Extract the (X, Y) coordinate from the center of the cell holding the provided text.  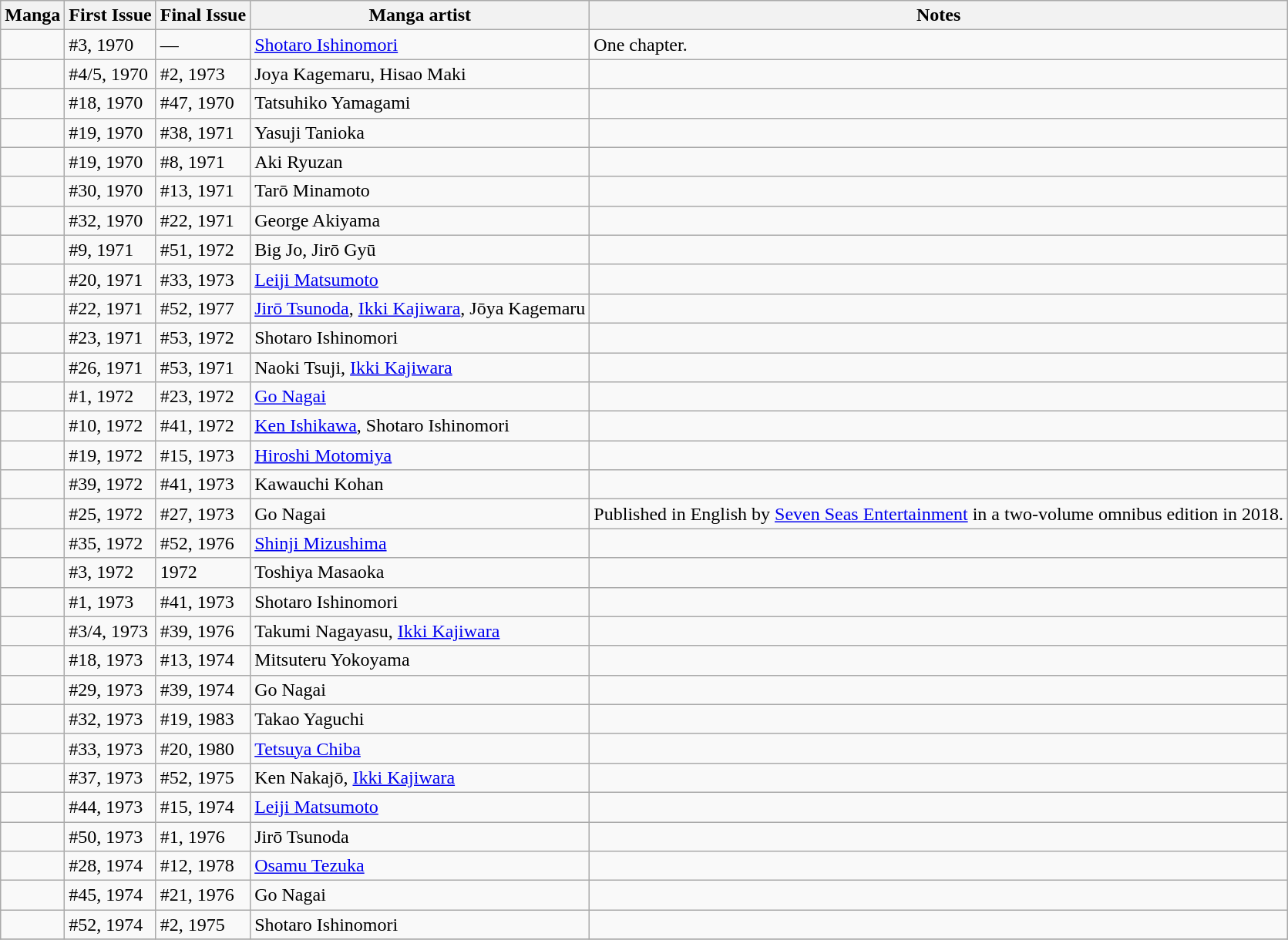
#8, 1971 (203, 162)
#53, 1971 (203, 368)
#52, 1974 (110, 925)
Notes (939, 15)
Final Issue (203, 15)
#2, 1973 (203, 74)
#19, 1983 (203, 719)
Tetsuya Chiba (420, 748)
#3, 1970 (110, 45)
Ken Ishikawa, Shotaro Ishinomori (420, 426)
Osamu Tezuka (420, 866)
#52, 1977 (203, 308)
Tatsuhiko Yamagami (420, 103)
#51, 1972 (203, 250)
Manga (32, 15)
#19, 1972 (110, 455)
#12, 1978 (203, 866)
#35, 1972 (110, 543)
Joya Kagemaru, Hisao Maki (420, 74)
#1, 1972 (110, 397)
Kawauchi Kohan (420, 485)
First Issue (110, 15)
Ken Nakajō, Ikki Kajiwara (420, 777)
Manga artist (420, 15)
Mitsuteru Yokoyama (420, 660)
Published in English by Seven Seas Entertainment in a two-volume omnibus edition in 2018. (939, 514)
#25, 1972 (110, 514)
Naoki Tsuji, Ikki Kajiwara (420, 368)
#23, 1971 (110, 337)
#30, 1970 (110, 191)
#2, 1975 (203, 925)
One chapter. (939, 45)
#39, 1976 (203, 631)
#32, 1973 (110, 719)
#20, 1980 (203, 748)
Takumi Nagayasu, Ikki Kajiwara (420, 631)
#15, 1973 (203, 455)
#13, 1971 (203, 191)
#37, 1973 (110, 777)
#39, 1972 (110, 485)
#39, 1974 (203, 690)
Shinji Mizushima (420, 543)
#27, 1973 (203, 514)
#26, 1971 (110, 368)
Big Jo, Jirō Gyū (420, 250)
#9, 1971 (110, 250)
Aki Ryuzan (420, 162)
#1, 1976 (203, 836)
#21, 1976 (203, 895)
#10, 1972 (110, 426)
#52, 1975 (203, 777)
Jirō Tsunoda (420, 836)
#32, 1970 (110, 220)
#52, 1976 (203, 543)
Hiroshi Motomiya (420, 455)
#47, 1970 (203, 103)
Takao Yaguchi (420, 719)
Tarō Minamoto (420, 191)
Toshiya Masaoka (420, 572)
#3, 1972 (110, 572)
#38, 1971 (203, 133)
#23, 1972 (203, 397)
#3/4, 1973 (110, 631)
#50, 1973 (110, 836)
— (203, 45)
#4/5, 1970 (110, 74)
#15, 1974 (203, 807)
#45, 1974 (110, 895)
#41, 1972 (203, 426)
#53, 1972 (203, 337)
#13, 1974 (203, 660)
#18, 1970 (110, 103)
#1, 1973 (110, 602)
1972 (203, 572)
Jirō Tsunoda, Ikki Kajiwara, Jōya Kagemaru (420, 308)
#29, 1973 (110, 690)
#18, 1973 (110, 660)
#44, 1973 (110, 807)
George Akiyama (420, 220)
#28, 1974 (110, 866)
Yasuji Tanioka (420, 133)
#20, 1971 (110, 279)
